Scan for the cell matching the given text and deliver its (x, y) coordinate at center. 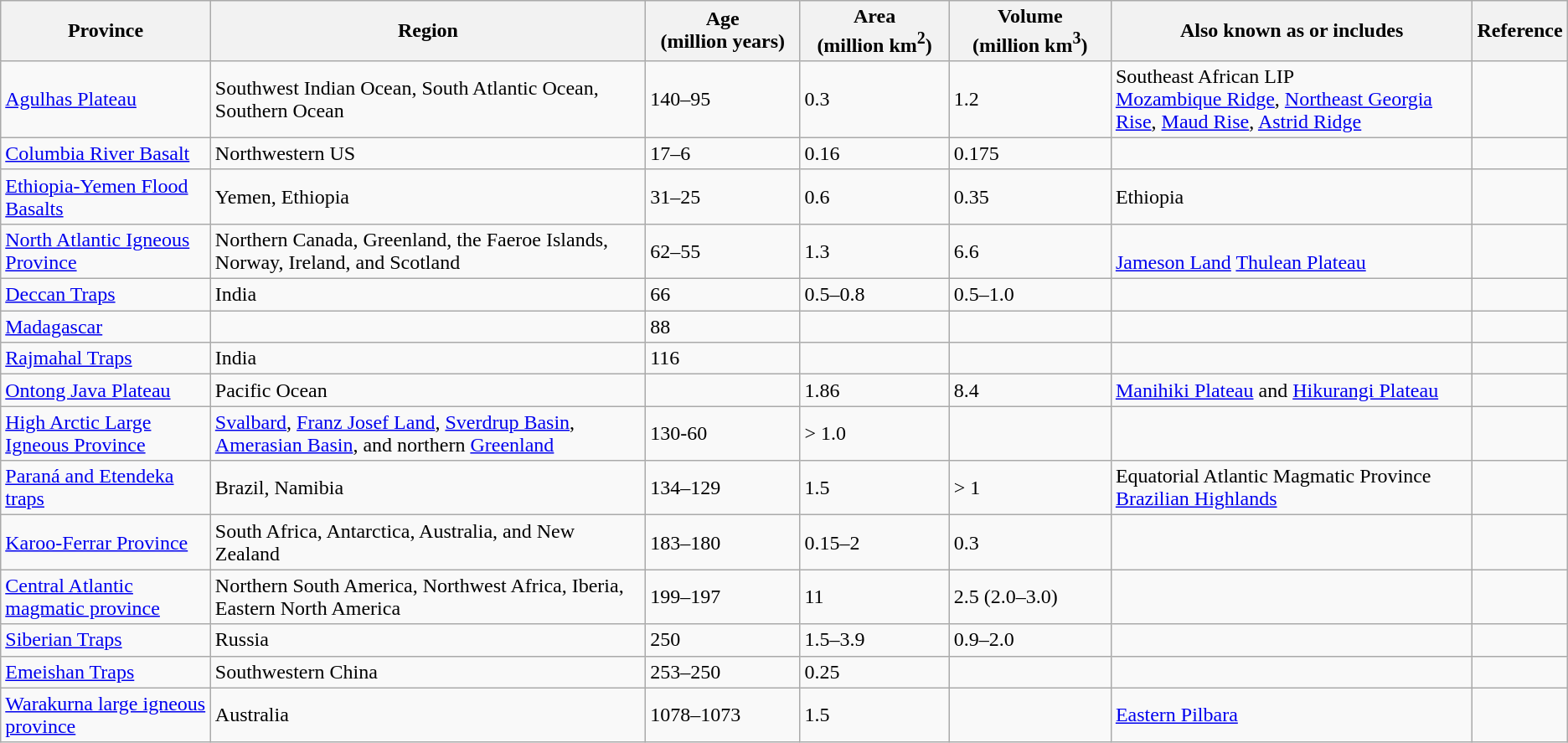
Karoo-Ferrar Province (106, 543)
2.5 (2.0–3.0) (1030, 596)
Yemen, Ethiopia (427, 196)
31–25 (723, 196)
Emeishan Traps (106, 672)
0.16 (874, 153)
Ethiopia-Yemen Flood Basalts (106, 196)
Volume (million km3) (1030, 31)
Siberian Traps (106, 640)
1.3 (874, 251)
Age (million years) (723, 31)
11 (874, 596)
0.25 (874, 672)
Paraná and Etendeka traps (106, 488)
8.4 (1030, 390)
Pacific Ocean (427, 390)
1078–1073 (723, 715)
Deccan Traps (106, 295)
Australia (427, 715)
Also known as or includes (1292, 31)
Northern Canada, Greenland, the Faeroe Islands, Norway, Ireland, and Scotland (427, 251)
134–129 (723, 488)
Eastern Pilbara (1292, 715)
South Africa, Antarctica, Australia, and New Zealand (427, 543)
0.5–0.8 (874, 295)
Equatorial Atlantic Magmatic ProvinceBrazilian Highlands (1292, 488)
253–250 (723, 672)
High Arctic Large Igneous Province (106, 434)
0.5–1.0 (1030, 295)
Russia (427, 640)
88 (723, 327)
Reference (1519, 31)
0.35 (1030, 196)
183–180 (723, 543)
Warakurna large igneous province (106, 715)
> 1.0 (874, 434)
Svalbard, Franz Josef Land, Sverdrup Basin, Amerasian Basin, and northern Greenland (427, 434)
Rajmahal Traps (106, 359)
Southwest Indian Ocean, South Atlantic Ocean, Southern Ocean (427, 99)
Central Atlantic magmatic province (106, 596)
Columbia River Basalt (106, 153)
0.175 (1030, 153)
130-60 (723, 434)
Ontong Java Plateau (106, 390)
Southeast African LIPMozambique Ridge, Northeast Georgia Rise, Maud Rise, Astrid Ridge (1292, 99)
0.9–2.0 (1030, 640)
1.86 (874, 390)
Southwestern China (427, 672)
116 (723, 359)
0.15–2 (874, 543)
Northern South America, Northwest Africa, Iberia, Eastern North America (427, 596)
6.6 (1030, 251)
0.6 (874, 196)
North Atlantic Igneous Province (106, 251)
Jameson Land Thulean Plateau (1292, 251)
Agulhas Plateau (106, 99)
1.5–3.9 (874, 640)
Area (million km2) (874, 31)
Region (427, 31)
> 1 (1030, 488)
62–55 (723, 251)
Northwestern US (427, 153)
140–95 (723, 99)
Ethiopia (1292, 196)
Province (106, 31)
Brazil, Namibia (427, 488)
66 (723, 295)
17–6 (723, 153)
Madagascar (106, 327)
1.2 (1030, 99)
199–197 (723, 596)
Manihiki Plateau and Hikurangi Plateau (1292, 390)
250 (723, 640)
